Pinpoint the cell where the given text exists, returning its [X, Y] midpoint coordinate. 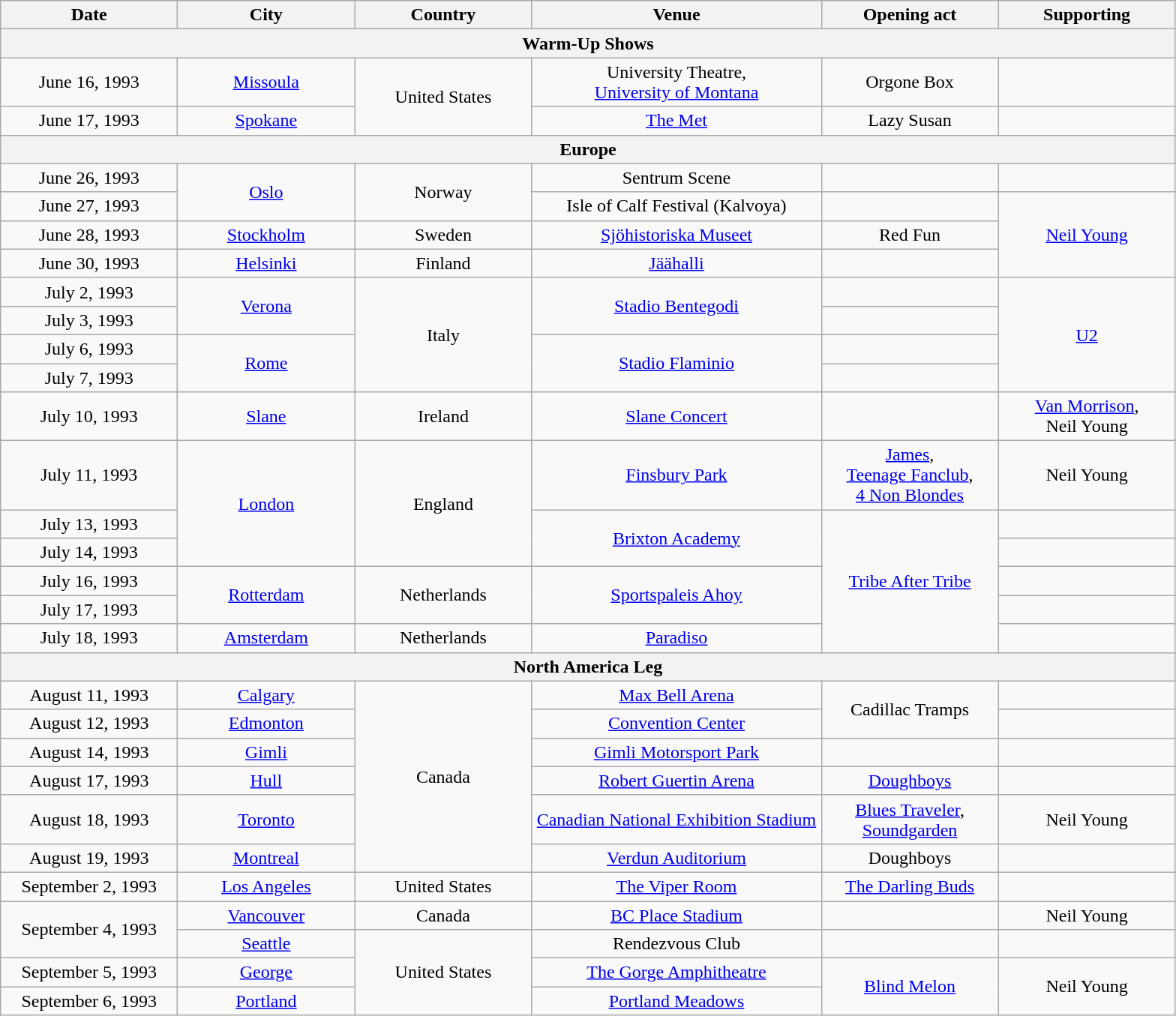
City [266, 15]
June 16, 1993 [89, 82]
Finland [443, 263]
Stadio Flaminio [676, 363]
June 30, 1993 [89, 263]
Venue [676, 15]
July 16, 1993 [89, 581]
Slane Concert [676, 417]
July 7, 1993 [89, 377]
Spokane [266, 121]
July 11, 1993 [89, 475]
July 3, 1993 [89, 320]
U2 [1087, 334]
July 17, 1993 [89, 610]
Isle of Calf Festival (Kalvoya) [676, 206]
Convention Center [676, 724]
Lazy Susan [910, 121]
Italy [443, 334]
James,Teenage Fanclub,4 Non Blondes [910, 475]
Warm-Up Shows [588, 43]
Stadio Bentegodi [676, 306]
Canadian National Exhibition Stadium [676, 819]
July 18, 1993 [89, 638]
Robert Guertin Arena [676, 781]
Stockholm [266, 235]
Verona [266, 306]
George [266, 973]
Oslo [266, 192]
August 19, 1993 [89, 858]
Slane [266, 417]
July 14, 1993 [89, 553]
September 2, 1993 [89, 886]
Europe [588, 149]
August 14, 1993 [89, 752]
Gimli Motorsport Park [676, 752]
Van Morrison,Neil Young [1087, 417]
July 10, 1993 [89, 417]
England [443, 504]
July 6, 1993 [89, 349]
Portland Meadows [676, 1001]
Brixton Academy [676, 538]
BC Place Stadium [676, 916]
September 6, 1993 [89, 1001]
Montreal [266, 858]
Calgary [266, 695]
September 4, 1993 [89, 930]
Vancouver [266, 916]
Los Angeles [266, 886]
Rome [266, 363]
Country [443, 15]
Sportspaleis Ahoy [676, 595]
September 5, 1993 [89, 973]
The Viper Room [676, 886]
June 27, 1993 [89, 206]
Jäähalli [676, 263]
Supporting [1087, 15]
The Met [676, 121]
Paradiso [676, 638]
August 18, 1993 [89, 819]
June 17, 1993 [89, 121]
Sjöhistoriska Museet [676, 235]
June 28, 1993 [89, 235]
Helsinki [266, 263]
Opening act [910, 15]
Tribe After Tribe [910, 581]
Edmonton [266, 724]
Missoula [266, 82]
Norway [443, 192]
July 2, 1993 [89, 292]
Finsbury Park [676, 475]
Orgone Box [910, 82]
August 11, 1993 [89, 695]
July 13, 1993 [89, 524]
Gimli [266, 752]
Blind Melon [910, 987]
Date [89, 15]
Ireland [443, 417]
The Darling Buds [910, 886]
Hull [266, 781]
Toronto [266, 819]
Verdun Auditorium [676, 858]
Portland [266, 1001]
Sweden [443, 235]
Max Bell Arena [676, 695]
North America Leg [588, 667]
The Gorge Amphitheatre [676, 973]
Rendezvous Club [676, 944]
August 17, 1993 [89, 781]
University Theatre,University of Montana [676, 82]
Amsterdam [266, 638]
Red Fun [910, 235]
Seattle [266, 944]
Cadillac Tramps [910, 709]
August 12, 1993 [89, 724]
Blues Traveler, Soundgarden [910, 819]
June 26, 1993 [89, 178]
London [266, 504]
Sentrum Scene [676, 178]
Rotterdam [266, 595]
